Locate the cell with the specified text and output its [x, y] center coordinate. 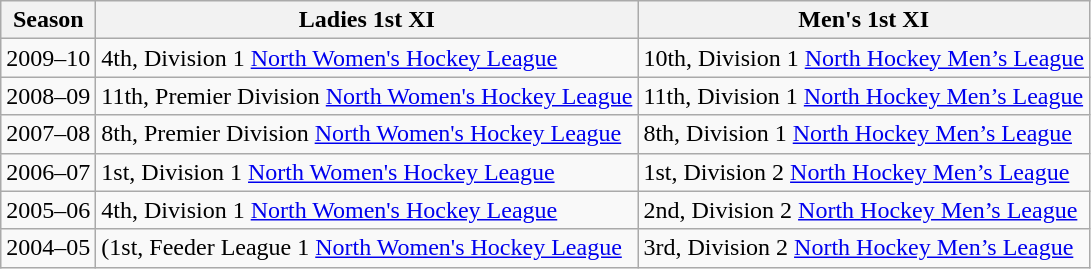
(1st, Feeder League 1 North Women's Hockey League [367, 248]
3rd, Division 2 North Hockey Men’s League [864, 248]
2008–09 [48, 96]
11th, Premier Division North Women's Hockey League [367, 96]
8th, Premier Division North Women's Hockey League [367, 134]
Ladies 1st XI [367, 20]
2nd, Division 2 North Hockey Men’s League [864, 210]
1st, Division 2 North Hockey Men’s League [864, 172]
11th, Division 1 North Hockey Men’s League [864, 96]
2009–10 [48, 58]
Season [48, 20]
1st, Division 1 North Women's Hockey League [367, 172]
2004–05 [48, 248]
2006–07 [48, 172]
10th, Division 1 North Hockey Men’s League [864, 58]
2005–06 [48, 210]
Men's 1st XI [864, 20]
8th, Division 1 North Hockey Men’s League [864, 134]
2007–08 [48, 134]
